Return (x, y) of the center of cell containing provided text 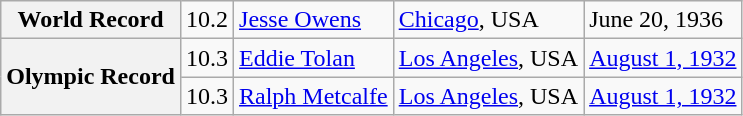
Eddie Tolan (314, 58)
10.2 (206, 20)
June 20, 1936 (663, 20)
Ralph Metcalfe (314, 96)
Chicago, USA (488, 20)
World Record (91, 20)
Olympic Record (91, 77)
Jesse Owens (314, 20)
